Extract the [x, y] coordinate from the center of the cell holding the provided text.  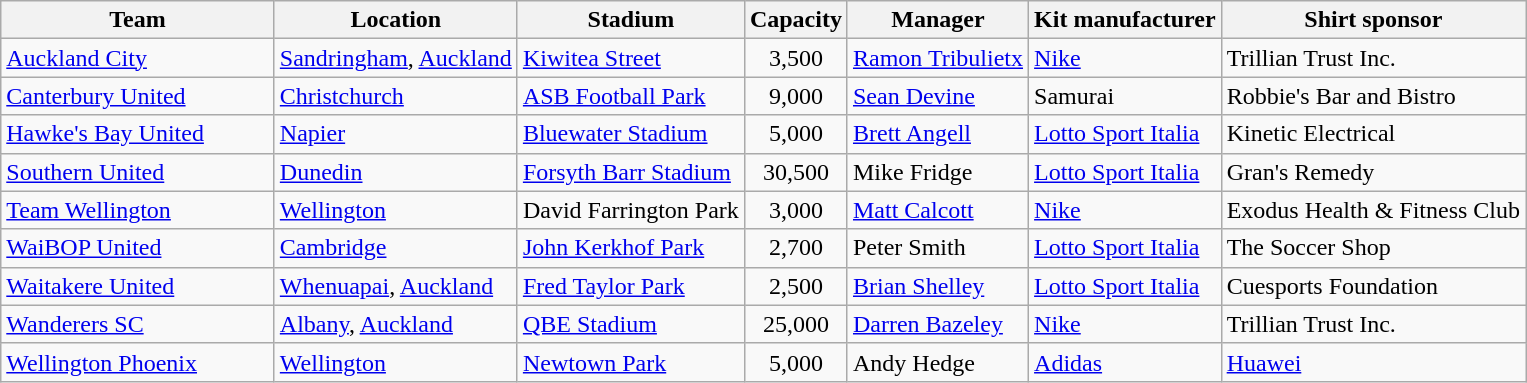
Huawei [1373, 362]
3,000 [796, 210]
Team [138, 20]
Stadium [630, 20]
David Farrington Park [630, 210]
Wellington Phoenix [138, 362]
Mike Fridge [938, 172]
Napier [396, 134]
Albany, Auckland [396, 324]
Christchurch [396, 96]
Whenuapai, Auckland [396, 286]
Exodus Health & Fitness Club [1373, 210]
Kit manufacturer [1126, 20]
25,000 [796, 324]
Kinetic Electrical [1373, 134]
QBE Stadium [630, 324]
Brian Shelley [938, 286]
Peter Smith [938, 248]
John Kerkhof Park [630, 248]
Canterbury United [138, 96]
Hawke's Bay United [138, 134]
Fred Taylor Park [630, 286]
Kiwitea Street [630, 58]
Auckland City [138, 58]
Sean Devine [938, 96]
WaiBOP United [138, 248]
The Soccer Shop [1373, 248]
Cuesports Foundation [1373, 286]
Samurai [1126, 96]
Matt Calcott [938, 210]
Capacity [796, 20]
Shirt sponsor [1373, 20]
30,500 [796, 172]
2,500 [796, 286]
3,500 [796, 58]
Dunedin [396, 172]
Wanderers SC [138, 324]
Bluewater Stadium [630, 134]
Brett Angell [938, 134]
Cambridge [396, 248]
Andy Hedge [938, 362]
Robbie's Bar and Bistro [1373, 96]
Manager [938, 20]
Ramon Tribulietx [938, 58]
Darren Bazeley [938, 324]
Team Wellington [138, 210]
Adidas [1126, 362]
2,700 [796, 248]
ASB Football Park [630, 96]
Waitakere United [138, 286]
Southern United [138, 172]
Sandringham, Auckland [396, 58]
Gran's Remedy [1373, 172]
Location [396, 20]
9,000 [796, 96]
Newtown Park [630, 362]
Forsyth Barr Stadium [630, 172]
